For the text-containing cell, return its midpoint in [x, y] coordinate format. 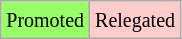
Relegated [136, 20]
Promoted [46, 20]
